From the cell containing the given text, extract its center point as (x, y) coordinate. 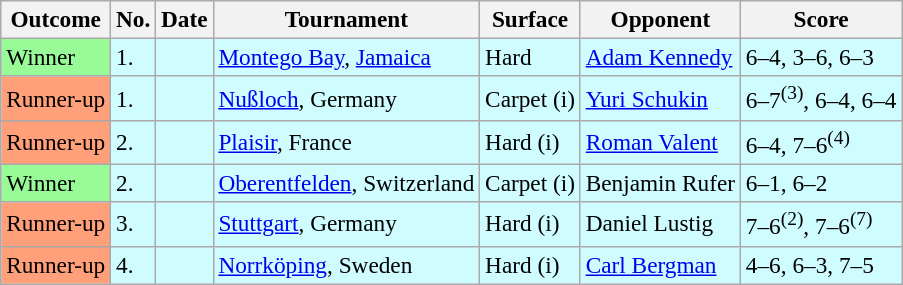
Norrköping, Sweden (346, 265)
Opponent (660, 19)
6–7(3), 6–4, 6–4 (820, 98)
Benjamin Rufer (660, 183)
Score (820, 19)
Hard (530, 57)
Plaisir, France (346, 142)
Adam Kennedy (660, 57)
4–6, 6–3, 7–5 (820, 265)
No. (134, 19)
Surface (530, 19)
Roman Valent (660, 142)
Stuttgart, Germany (346, 224)
7–6(2), 7–6(7) (820, 224)
3. (134, 224)
6–4, 7–6(4) (820, 142)
Oberentfelden, Switzerland (346, 183)
Carl Bergman (660, 265)
Tournament (346, 19)
6–4, 3–6, 6–3 (820, 57)
Outcome (56, 19)
Date (184, 19)
Daniel Lustig (660, 224)
Nußloch, Germany (346, 98)
6–1, 6–2 (820, 183)
4. (134, 265)
Yuri Schukin (660, 98)
Montego Bay, Jamaica (346, 57)
